Scan for the cell matching the given text and deliver its (X, Y) coordinate at center. 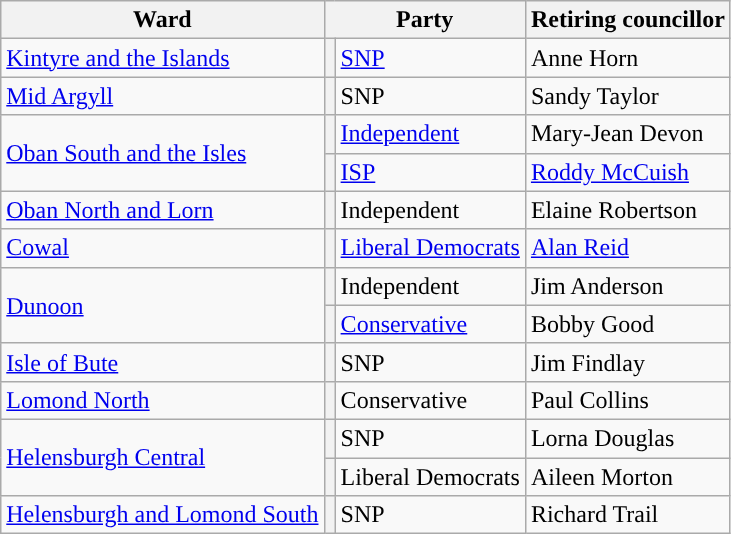
Jim Findlay (628, 362)
Richard Trail (628, 515)
Mary-Jean Devon (628, 134)
Retiring councillor (628, 20)
Bobby Good (628, 324)
Helensburgh Central (162, 457)
ISP (430, 172)
Isle of Bute (162, 362)
Kintyre and the Islands (162, 58)
Lorna Douglas (628, 438)
Roddy McCuish (628, 172)
Alan Reid (628, 248)
Sandy Taylor (628, 96)
Ward (162, 20)
Elaine Robertson (628, 210)
Jim Anderson (628, 286)
Aileen Morton (628, 477)
Mid Argyll (162, 96)
Oban South and the Isles (162, 153)
Lomond North (162, 400)
Dunoon (162, 305)
Helensburgh and Lomond South (162, 515)
Anne Horn (628, 58)
Cowal (162, 248)
Paul Collins (628, 400)
Party (424, 20)
Oban North and Lorn (162, 210)
